Provide the (X, Y) coordinate of the cell's center where the given text is located.  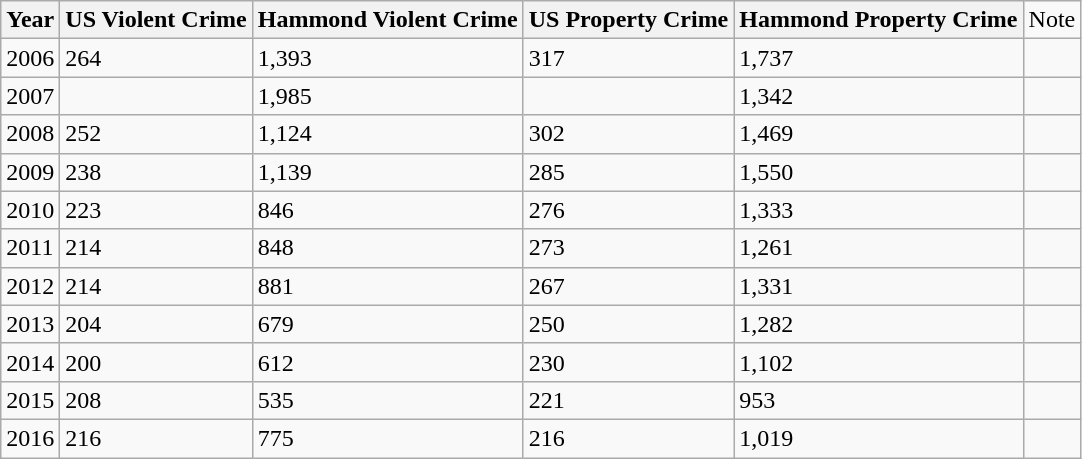
Year (30, 20)
200 (156, 362)
2006 (30, 58)
1,331 (878, 286)
252 (156, 134)
Hammond Violent Crime (388, 20)
US Property Crime (628, 20)
775 (388, 438)
302 (628, 134)
Note (1052, 20)
953 (878, 400)
Hammond Property Crime (878, 20)
848 (388, 248)
2013 (30, 324)
1,393 (388, 58)
2011 (30, 248)
2007 (30, 96)
2016 (30, 438)
223 (156, 210)
273 (628, 248)
679 (388, 324)
230 (628, 362)
1,124 (388, 134)
2012 (30, 286)
US Violent Crime (156, 20)
1,985 (388, 96)
1,282 (878, 324)
221 (628, 400)
1,342 (878, 96)
612 (388, 362)
285 (628, 172)
846 (388, 210)
276 (628, 210)
1,139 (388, 172)
238 (156, 172)
2008 (30, 134)
267 (628, 286)
881 (388, 286)
317 (628, 58)
264 (156, 58)
535 (388, 400)
208 (156, 400)
1,333 (878, 210)
2015 (30, 400)
1,469 (878, 134)
250 (628, 324)
2010 (30, 210)
1,102 (878, 362)
1,019 (878, 438)
1,550 (878, 172)
204 (156, 324)
1,261 (878, 248)
2014 (30, 362)
1,737 (878, 58)
2009 (30, 172)
